Extract the (x, y) coordinate from the center of the cell holding the provided text.  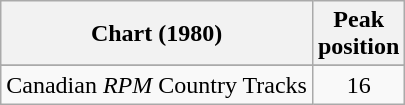
16 (358, 85)
Chart (1980) (157, 34)
Peakposition (358, 34)
Canadian RPM Country Tracks (157, 85)
